Pinpoint the cell where the given text exists, returning its (x, y) midpoint coordinate. 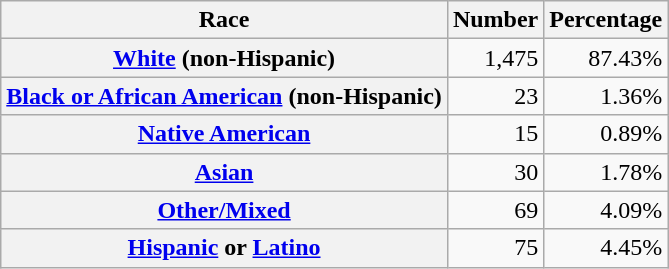
1,475 (495, 58)
69 (495, 210)
Hispanic or Latino (224, 248)
4.09% (606, 210)
0.89% (606, 134)
4.45% (606, 248)
Native American (224, 134)
Number (495, 20)
Other/Mixed (224, 210)
Percentage (606, 20)
30 (495, 172)
Race (224, 20)
Asian (224, 172)
87.43% (606, 58)
Black or African American (non-Hispanic) (224, 96)
75 (495, 248)
23 (495, 96)
1.36% (606, 96)
15 (495, 134)
1.78% (606, 172)
White (non-Hispanic) (224, 58)
